Provide the [x, y] coordinate of the cell's center where the given text is located.  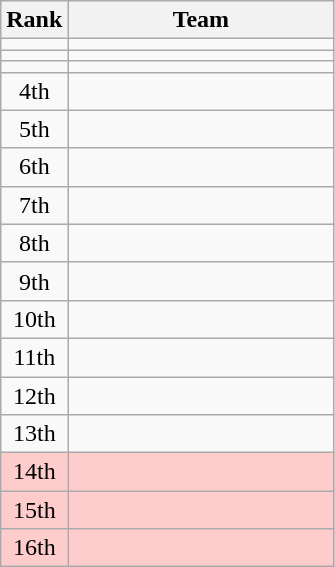
6th [34, 167]
4th [34, 91]
5th [34, 129]
9th [34, 281]
Rank [34, 20]
15th [34, 510]
11th [34, 357]
10th [34, 319]
12th [34, 395]
Team [201, 20]
13th [34, 434]
14th [34, 472]
16th [34, 548]
8th [34, 243]
7th [34, 205]
